Output the [x, y] coordinate of the center of the cell containing the given text.  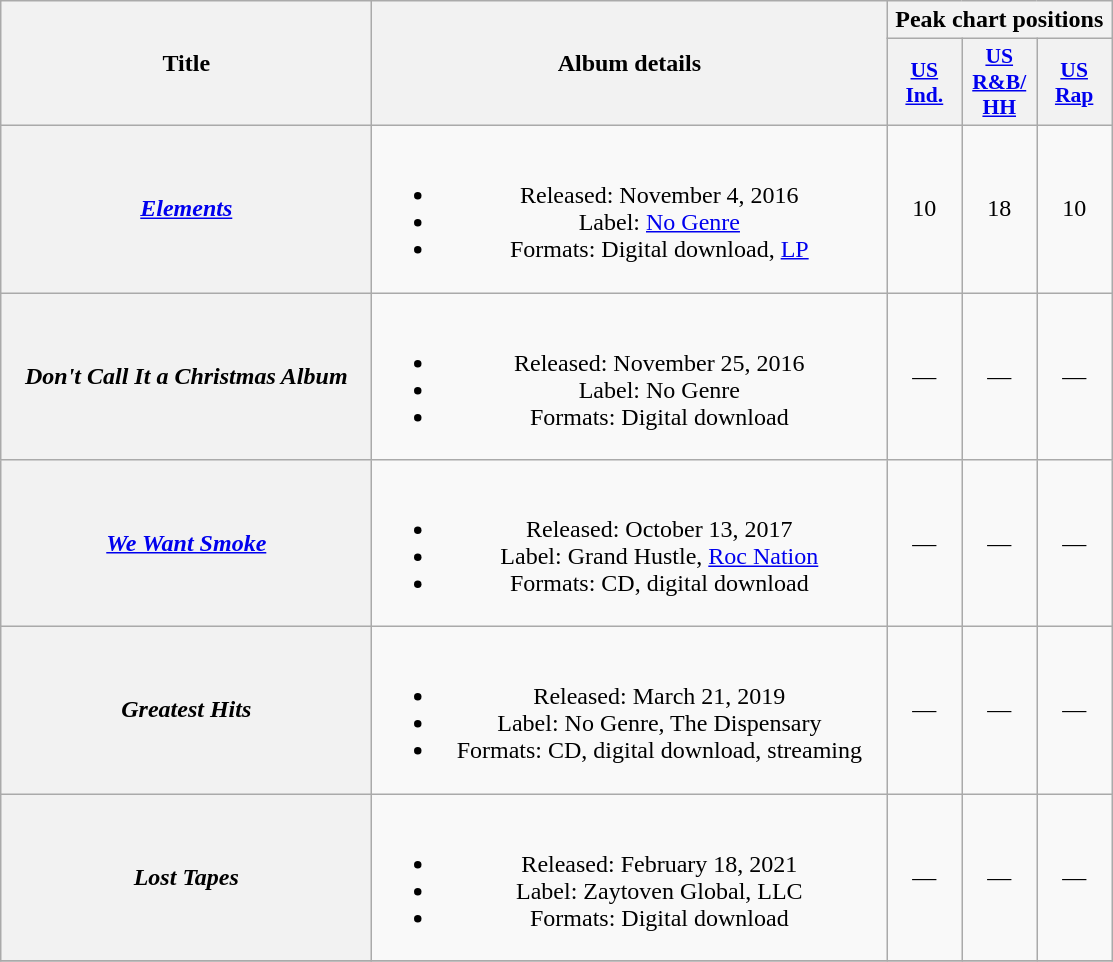
We Want Smoke [186, 544]
Released: March 21, 2019Label: No Genre, The DispensaryFormats: CD, digital download, streaming [630, 710]
Peak chart positions [1000, 20]
USInd. [924, 82]
Album details [630, 64]
Released: October 13, 2017Label: Grand Hustle, Roc NationFormats: CD, digital download [630, 544]
USR&B/HH [1000, 82]
Released: November 4, 2016Label: No GenreFormats: Digital download, LP [630, 208]
USRap [1074, 82]
Released: February 18, 2021Label: Zaytoven Global, LLCFormats: Digital download [630, 878]
Lost Tapes [186, 878]
Elements [186, 208]
18 [1000, 208]
Title [186, 64]
Released: November 25, 2016Label: No GenreFormats: Digital download [630, 376]
Don't Call It a Christmas Album [186, 376]
Greatest Hits [186, 710]
